Determine the [X, Y] coordinate at the center of the cell enclosing the given text.  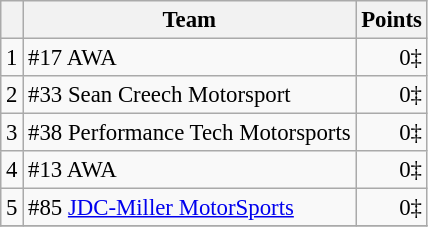
Team [190, 20]
#13 AWA [190, 170]
1 [12, 58]
Points [392, 20]
#17 AWA [190, 58]
#85 JDC-Miller MotorSports [190, 208]
4 [12, 170]
#33 Sean Creech Motorsport [190, 95]
2 [12, 95]
3 [12, 133]
5 [12, 208]
#38 Performance Tech Motorsports [190, 133]
